Scan for the cell matching the given text and deliver its (X, Y) coordinate at center. 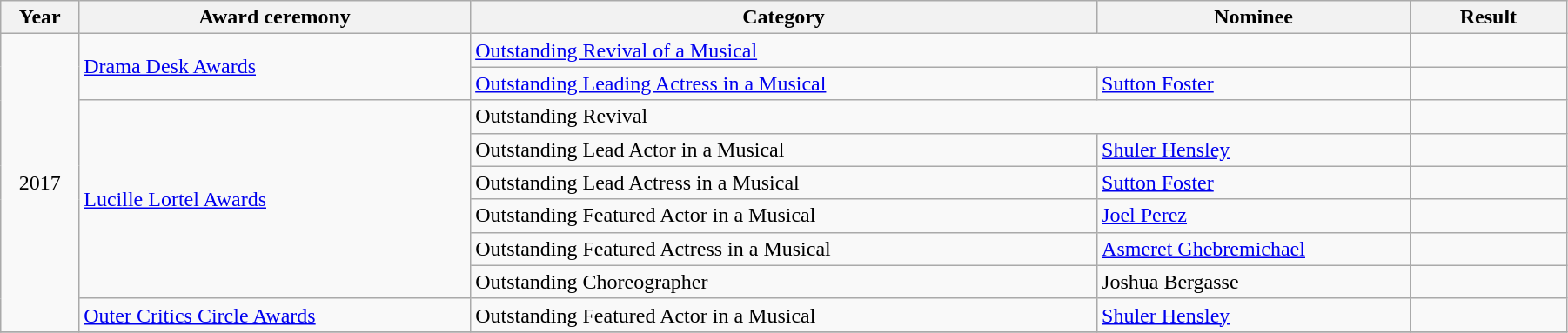
2017 (40, 183)
Outstanding Lead Actor in a Musical (784, 150)
Award ceremony (275, 17)
Outstanding Featured Actress in a Musical (784, 249)
Result (1488, 17)
Outstanding Revival of a Musical (941, 50)
Outstanding Choreographer (784, 282)
Joel Perez (1254, 216)
Outstanding Leading Actress in a Musical (784, 83)
Joshua Bergasse (1254, 282)
Outstanding Lead Actress in a Musical (784, 183)
Asmeret Ghebremichael (1254, 249)
Category (784, 17)
Outstanding Revival (941, 117)
Year (40, 17)
Outer Critics Circle Awards (275, 315)
Nominee (1254, 17)
Drama Desk Awards (275, 67)
Lucille Lortel Awards (275, 199)
